Locate the cell with the specified text and output its (X, Y) center coordinate. 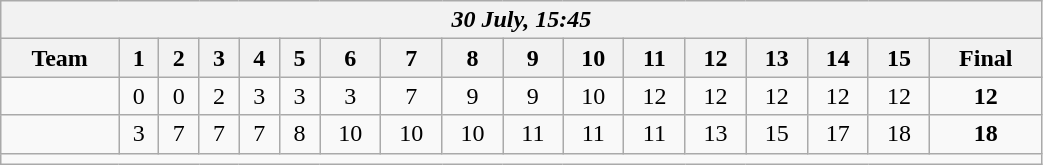
Final (986, 58)
5 (299, 58)
Team (60, 58)
17 (838, 134)
4 (259, 58)
30 July, 15:45 (522, 20)
1 (139, 58)
6 (350, 58)
14 (838, 58)
